Search for the cell housing the specified text and yield its (x, y) center coordinate. 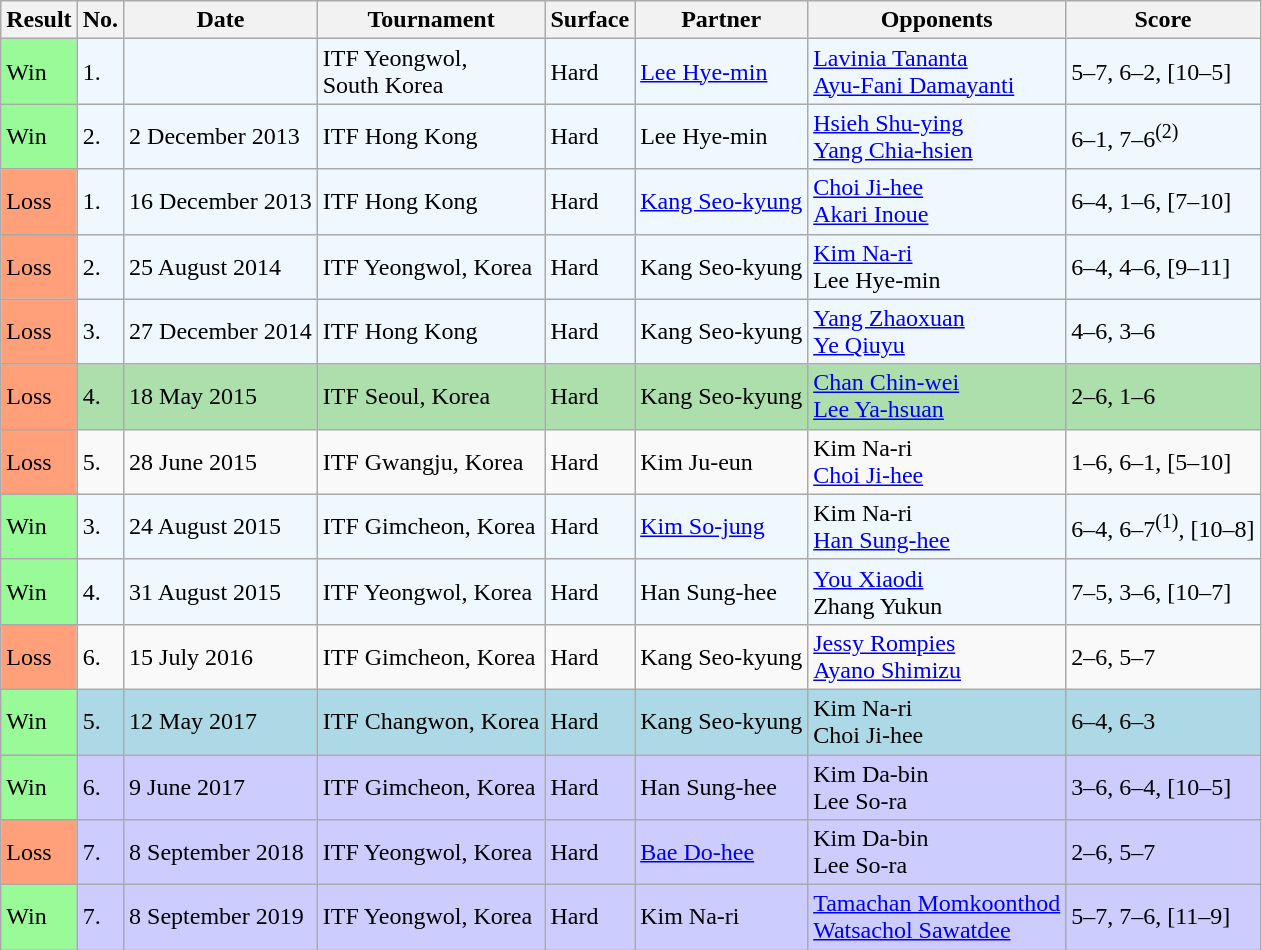
6–4, 1–6, [7–10] (1163, 202)
3–6, 6–4, [10–5] (1163, 786)
6–4, 6–7(1), [10–8] (1163, 526)
6–1, 7–6(2) (1163, 136)
Hsieh Shu-ying Yang Chia-hsien (937, 136)
You Xiaodi Zhang Yukun (937, 592)
Kim Na-ri Han Sung-hee (937, 526)
24 August 2015 (221, 526)
2–6, 1–6 (1163, 396)
1–6, 6–1, [5–10] (1163, 462)
ITF Gwangju, Korea (431, 462)
9 June 2017 (221, 786)
5–7, 7–6, [11–9] (1163, 918)
Chan Chin-wei Lee Ya-hsuan (937, 396)
8 September 2018 (221, 852)
18 May 2015 (221, 396)
15 July 2016 (221, 656)
Tournament (431, 20)
27 December 2014 (221, 332)
Date (221, 20)
Lavinia Tananta Ayu-Fani Damayanti (937, 72)
16 December 2013 (221, 202)
8 September 2019 (221, 918)
Kim Na-ri (722, 918)
ITF Yeongwol, South Korea (431, 72)
Kim So-jung (722, 526)
Opponents (937, 20)
6–4, 4–6, [9–11] (1163, 266)
Score (1163, 20)
Choi Ji-hee Akari Inoue (937, 202)
2 December 2013 (221, 136)
ITF Seoul, Korea (431, 396)
ITF Changwon, Korea (431, 722)
Result (39, 20)
31 August 2015 (221, 592)
4–6, 3–6 (1163, 332)
7–5, 3–6, [10–7] (1163, 592)
28 June 2015 (221, 462)
12 May 2017 (221, 722)
No. (100, 20)
Yang Zhaoxuan Ye Qiuyu (937, 332)
Partner (722, 20)
5–7, 6–2, [10–5] (1163, 72)
25 August 2014 (221, 266)
Bae Do-hee (722, 852)
6–4, 6–3 (1163, 722)
Kim Ju-eun (722, 462)
Kim Na-ri Lee Hye-min (937, 266)
Tamachan Momkoonthod Watsachol Sawatdee (937, 918)
Surface (590, 20)
Jessy Rompies Ayano Shimizu (937, 656)
